For the text-containing cell, return its midpoint in (x, y) coordinate format. 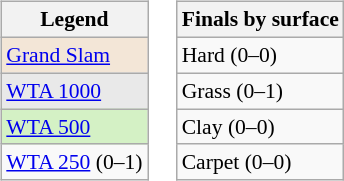
Grand Slam (74, 55)
Carpet (0–0) (260, 162)
Finals by surface (260, 20)
WTA 250 (0–1) (74, 162)
Hard (0–0) (260, 55)
WTA 500 (74, 127)
Clay (0–0) (260, 127)
Legend (74, 20)
Grass (0–1) (260, 91)
WTA 1000 (74, 91)
